Provide the [x, y] coordinate of the cell's center where the given text is located.  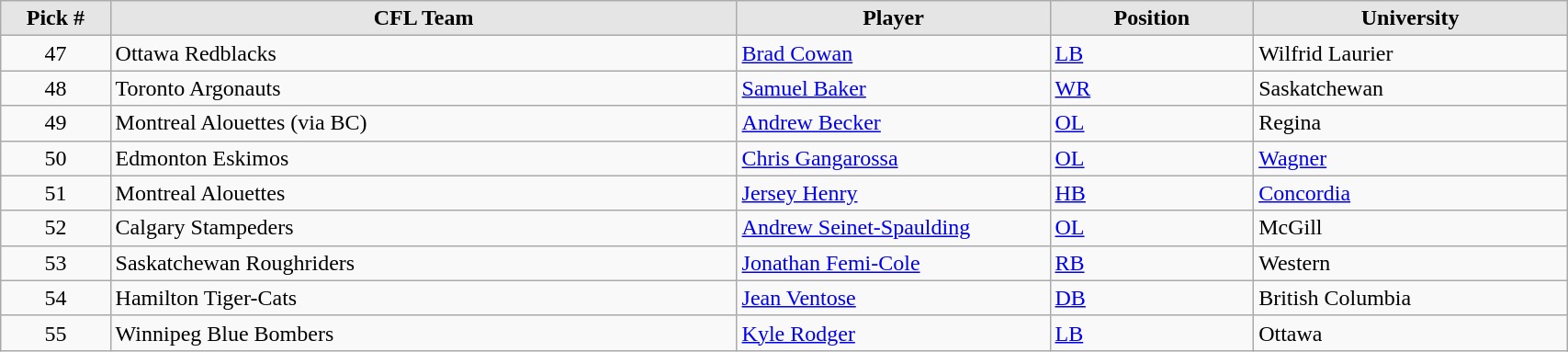
Jean Ventose [893, 298]
Edmonton Eskimos [423, 158]
Saskatchewan Roughriders [423, 263]
52 [55, 228]
Jersey Henry [893, 193]
Chris Gangarossa [893, 158]
DB [1152, 298]
Position [1152, 18]
Ottawa [1411, 333]
Pick # [55, 18]
51 [55, 193]
54 [55, 298]
Toronto Argonauts [423, 88]
Regina [1411, 123]
Jonathan Femi-Cole [893, 263]
50 [55, 158]
Samuel Baker [893, 88]
Ottawa Redblacks [423, 53]
48 [55, 88]
HB [1152, 193]
British Columbia [1411, 298]
McGill [1411, 228]
Brad Cowan [893, 53]
Calgary Stampeders [423, 228]
Kyle Rodger [893, 333]
Wilfrid Laurier [1411, 53]
Western [1411, 263]
49 [55, 123]
RB [1152, 263]
Montreal Alouettes (via BC) [423, 123]
WR [1152, 88]
Concordia [1411, 193]
47 [55, 53]
Hamilton Tiger-Cats [423, 298]
53 [55, 263]
University [1411, 18]
Andrew Becker [893, 123]
Andrew Seinet-Spaulding [893, 228]
Wagner [1411, 158]
Player [893, 18]
CFL Team [423, 18]
Montreal Alouettes [423, 193]
55 [55, 333]
Winnipeg Blue Bombers [423, 333]
Saskatchewan [1411, 88]
